Determine the [X, Y] coordinate at the center of the cell enclosing the given text.  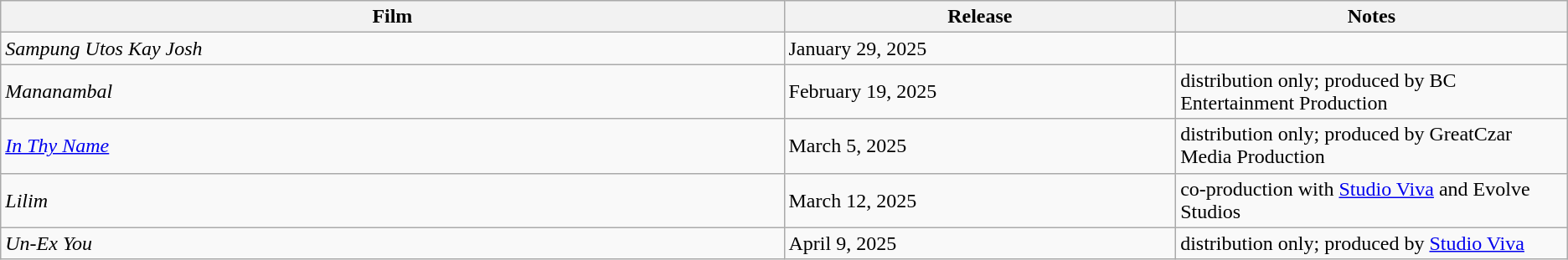
Lilim [392, 201]
February 19, 2025 [980, 92]
Mananambal [392, 92]
January 29, 2025 [980, 48]
distribution only; produced by GreatCzar Media Production [1372, 145]
April 9, 2025 [980, 243]
Notes [1372, 17]
Release [980, 17]
March 5, 2025 [980, 145]
distribution only; produced by Studio Viva [1372, 243]
Un-Ex You [392, 243]
March 12, 2025 [980, 201]
co-production with Studio Viva and Evolve Studios [1372, 201]
In Thy Name [392, 145]
Sampung Utos Kay Josh [392, 48]
Film [392, 17]
distribution only; produced by BC Entertainment Production [1372, 92]
